Return [x, y] of the center of cell containing provided text 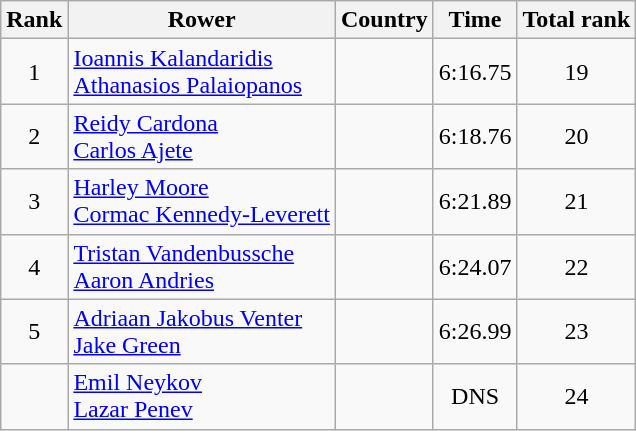
2 [34, 136]
19 [576, 72]
22 [576, 266]
Rank [34, 20]
3 [34, 202]
6:21.89 [475, 202]
Rower [202, 20]
Ioannis KalandaridisAthanasios Palaiopanos [202, 72]
Tristan VandenbusscheAaron Andries [202, 266]
4 [34, 266]
23 [576, 332]
6:18.76 [475, 136]
Harley MooreCormac Kennedy-Leverett [202, 202]
6:24.07 [475, 266]
DNS [475, 396]
Reidy CardonaCarlos Ajete [202, 136]
Adriaan Jakobus VenterJake Green [202, 332]
1 [34, 72]
20 [576, 136]
Emil NeykovLazar Penev [202, 396]
Total rank [576, 20]
Time [475, 20]
5 [34, 332]
24 [576, 396]
21 [576, 202]
6:16.75 [475, 72]
Country [384, 20]
6:26.99 [475, 332]
